Pinpoint the cell where the given text exists, returning its (x, y) midpoint coordinate. 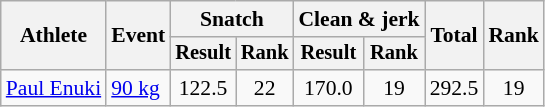
Athlete (54, 36)
Event (138, 36)
170.0 (328, 88)
Total (454, 36)
22 (265, 88)
90 kg (138, 88)
292.5 (454, 88)
Snatch (232, 19)
Paul Enuki (54, 88)
122.5 (203, 88)
Clean & jerk (358, 19)
